From the cell containing the given text, extract its center point as (x, y) coordinate. 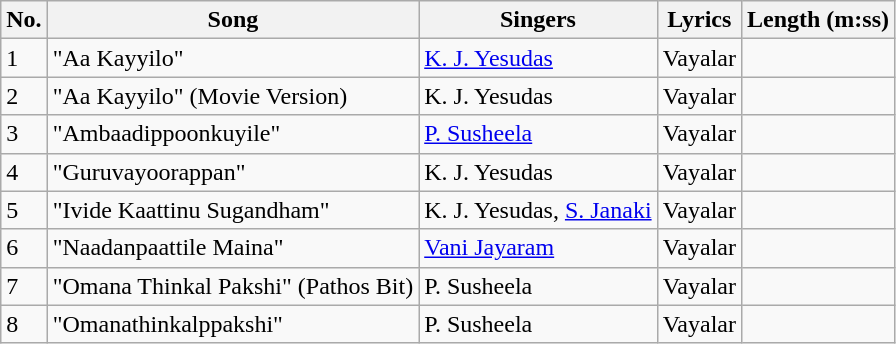
5 (24, 210)
"Ivide Kaattinu Sugandham" (233, 210)
"Omana Thinkal Pakshi" (Pathos Bit) (233, 286)
Singers (538, 20)
No. (24, 20)
"Omanathinkalppakshi" (233, 324)
8 (24, 324)
4 (24, 172)
Song (233, 20)
"Guruvayoorappan" (233, 172)
2 (24, 96)
"Ambaadippoonkuyile" (233, 134)
Vani Jayaram (538, 248)
"Aa Kayyilo" (Movie Version) (233, 96)
Lyrics (699, 20)
6 (24, 248)
K. J. Yesudas, S. Janaki (538, 210)
Length (m:ss) (818, 20)
1 (24, 58)
3 (24, 134)
"Aa Kayyilo" (233, 58)
"Naadanpaattile Maina" (233, 248)
7 (24, 286)
